Scan for the cell matching the given text and deliver its (x, y) coordinate at center. 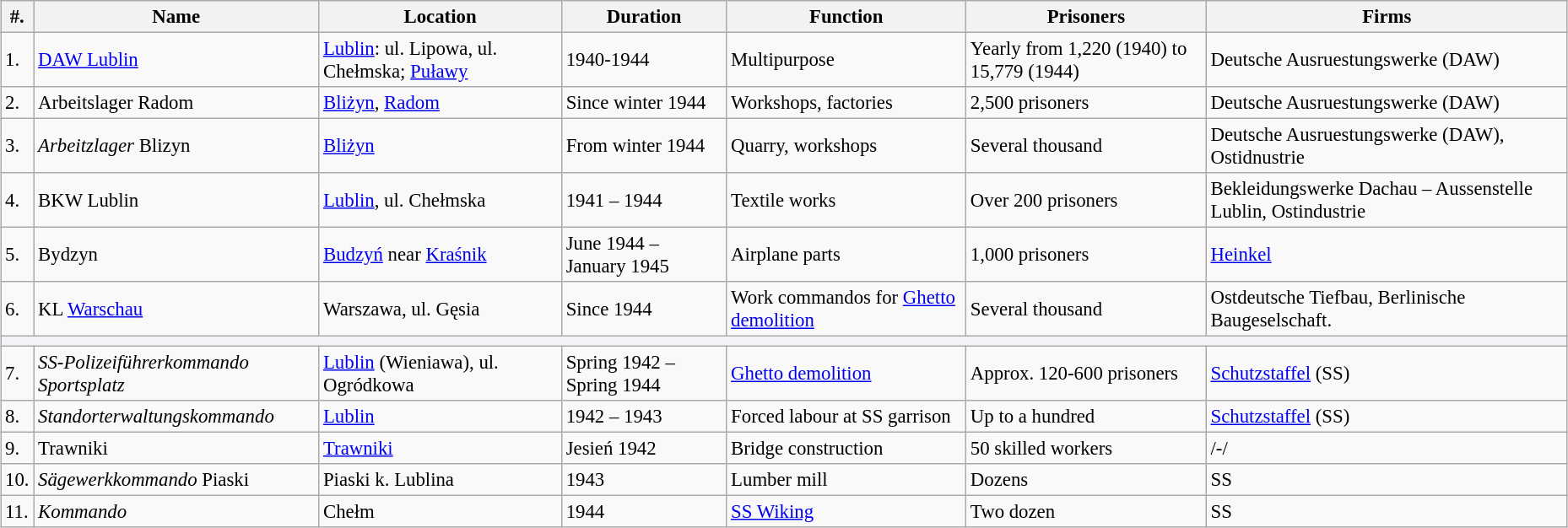
SS Wiking (846, 511)
Forced labour at SS garrison (846, 416)
/-/ (1387, 448)
1,000 prisoners (1087, 255)
Bliżyn, Radom (441, 103)
10. (17, 479)
Spring 1942 – Spring 1944 (643, 373)
Piaski k. Lublina (441, 479)
June 1944 – January 1945 (643, 255)
Jesień 1942 (643, 448)
Bliżyn (441, 147)
Standorterwaltungskommando (176, 416)
DAW Lublin (176, 59)
Location (441, 17)
1941 – 1944 (643, 201)
50 skilled workers (1087, 448)
Ghetto demolition (846, 373)
Dozens (1087, 479)
Ostdeutsche Tiefbau, Berlinische Baugeselschaft. (1387, 309)
Kommando (176, 511)
Work commandos for Ghetto demolition (846, 309)
KL Warschau (176, 309)
Firms (1387, 17)
Heinkel (1387, 255)
Since winter 1944 (643, 103)
Function (846, 17)
Up to a hundred (1087, 416)
From winter 1944 (643, 147)
1. (17, 59)
BKW Lublin (176, 201)
Workshops, factories (846, 103)
Lublin (441, 416)
2,500 prisoners (1087, 103)
Lumber mill (846, 479)
Arbeitzlager Blizyn (176, 147)
Bekleidungswerke Dachau – Aussenstelle Lublin, Ostindustrie (1387, 201)
Since 1944 (643, 309)
8. (17, 416)
Textile works (846, 201)
6. (17, 309)
Two dozen (1087, 511)
1942 – 1943 (643, 416)
1940-1944 (643, 59)
Name (176, 17)
Lublin, ul. Chełmska (441, 201)
3. (17, 147)
Duration (643, 17)
Warszawa, ul. Gęsia (441, 309)
Prisoners (1087, 17)
5. (17, 255)
7. (17, 373)
Lublin: ul. Lipowa, ul. Chełmska; Puławy (441, 59)
9. (17, 448)
Bridge construction (846, 448)
2. (17, 103)
Multipurpose (846, 59)
Over 200 prisoners (1087, 201)
Chełm (441, 511)
1944 (643, 511)
#. (17, 17)
Bydzyn (176, 255)
Airplane parts (846, 255)
Approx. 120-600 prisoners (1087, 373)
Arbeitslager Radom (176, 103)
SS-Polizeiführerkommando Sportsplatz (176, 373)
Lublin (Wieniawa), ul. Ogródkowa (441, 373)
Deutsche Ausruestungswerke (DAW), Ostidnustrie (1387, 147)
Yearly from 1,220 (1940) to 15,779 (1944) (1087, 59)
Budzyń near Kraśnik (441, 255)
1943 (643, 479)
Sägewerkkommando Piaski (176, 479)
Quarry, workshops (846, 147)
11. (17, 511)
4. (17, 201)
